Search for the cell housing the specified text and yield its (x, y) center coordinate. 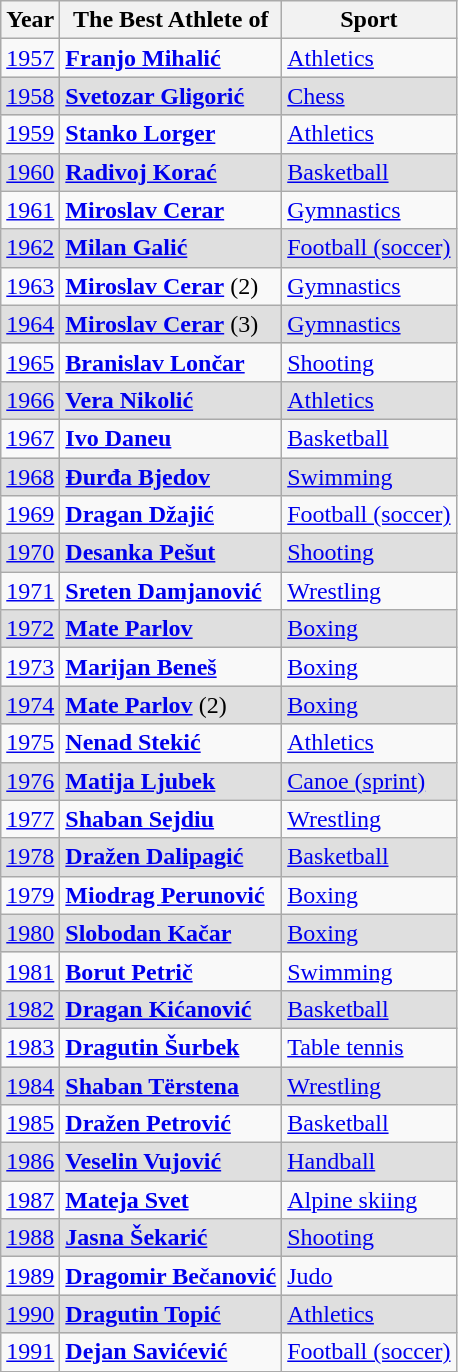
Franjo Mihalić (171, 58)
Sport (369, 20)
1961 (30, 210)
1962 (30, 248)
Alpine skiing (369, 1200)
1971 (30, 591)
Dragutin Topić (171, 1314)
Desanka Pešut (171, 553)
1965 (30, 362)
1985 (30, 1124)
1968 (30, 477)
Miroslav Cerar (3) (171, 324)
1973 (30, 667)
Miroslav Cerar (2) (171, 286)
Marijan Beneš (171, 667)
1960 (30, 172)
1983 (30, 1047)
Mateja Svet (171, 1200)
Mate Parlov (2) (171, 705)
Dražen Petrović (171, 1124)
Stanko Lorger (171, 134)
Miodrag Perunović (171, 895)
1969 (30, 515)
Slobodan Kačar (171, 933)
1980 (30, 933)
Shaban Sejdiu (171, 819)
Miroslav Cerar (171, 210)
Vera Nikolić (171, 400)
1991 (30, 1352)
1987 (30, 1200)
1986 (30, 1162)
1989 (30, 1276)
Radivoj Korać (171, 172)
Shaban Tërstena (171, 1085)
Svetozar Gligorić (171, 96)
1984 (30, 1085)
Veselin Vujović (171, 1162)
1958 (30, 96)
Canoe (sprint) (369, 781)
1964 (30, 324)
Sreten Damjanović (171, 591)
1977 (30, 819)
1978 (30, 857)
Đurđa Bjedov (171, 477)
1981 (30, 971)
1982 (30, 1009)
Dragutin Šurbek (171, 1047)
1976 (30, 781)
1966 (30, 400)
Dragan Kićanović (171, 1009)
Borut Petrič (171, 971)
1975 (30, 743)
Judo (369, 1276)
Dragomir Bečanović (171, 1276)
1990 (30, 1314)
Handball (369, 1162)
Dražen Dalipagić (171, 857)
Dejan Savićević (171, 1352)
Ivo Daneu (171, 438)
1963 (30, 286)
1967 (30, 438)
1970 (30, 553)
Year (30, 20)
Branislav Lončar (171, 362)
Table tennis (369, 1047)
Milan Galić (171, 248)
Mate Parlov (171, 629)
The Best Athlete of (171, 20)
Jasna Šekarić (171, 1238)
Nenad Stekić (171, 743)
1959 (30, 134)
1957 (30, 58)
Matija Ljubek (171, 781)
1974 (30, 705)
Dragan Džajić (171, 515)
1979 (30, 895)
1972 (30, 629)
Chess (369, 96)
1988 (30, 1238)
